Determine the (x, y) coordinate at the center of the cell enclosing the given text.  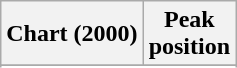
Chart (2000) (72, 34)
Peakposition (189, 34)
